Pinpoint the cell where the given text exists, returning its [x, y] midpoint coordinate. 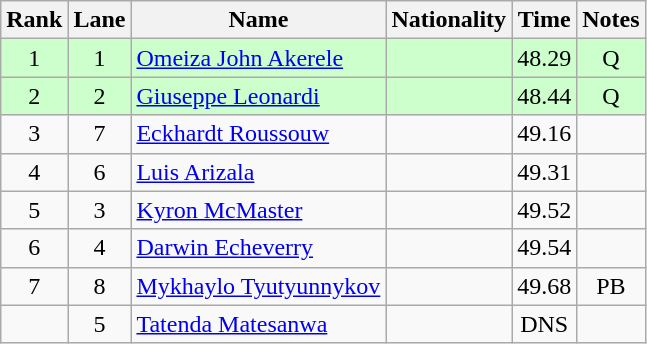
8 [100, 286]
Giuseppe Leonardi [258, 96]
Rank [34, 20]
Mykhaylo Tyutyunnykov [258, 286]
DNS [544, 324]
49.54 [544, 248]
Darwin Echeverry [258, 248]
Nationality [449, 20]
48.29 [544, 58]
Kyron McMaster [258, 210]
Time [544, 20]
Name [258, 20]
49.31 [544, 172]
Eckhardt Roussouw [258, 134]
49.68 [544, 286]
PB [611, 286]
Tatenda Matesanwa [258, 324]
Luis Arizala [258, 172]
48.44 [544, 96]
49.52 [544, 210]
Lane [100, 20]
Notes [611, 20]
49.16 [544, 134]
Omeiza John Akerele [258, 58]
